Return the (x, y) coordinate for the center point of the cell that contains the specified text.  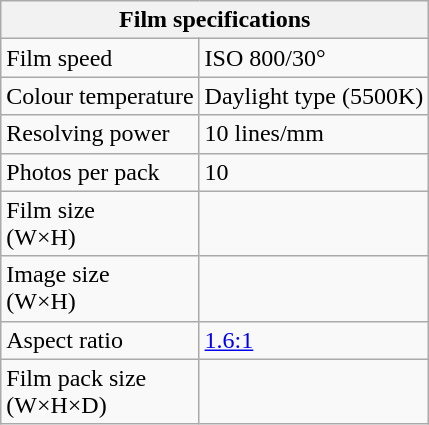
ISO 800/30° (314, 58)
Film size(W×H) (100, 224)
1.6:1 (314, 340)
Film specifications (215, 20)
10 lines/mm (314, 134)
Aspect ratio (100, 340)
Film pack size(W×H×D) (100, 392)
Image size(W×H) (100, 288)
Resolving power (100, 134)
10 (314, 172)
Photos per pack (100, 172)
Daylight type (5500K) (314, 96)
Film speed (100, 58)
Colour temperature (100, 96)
